Return the [X, Y] coordinate for the center point of the cell that contains the specified text.  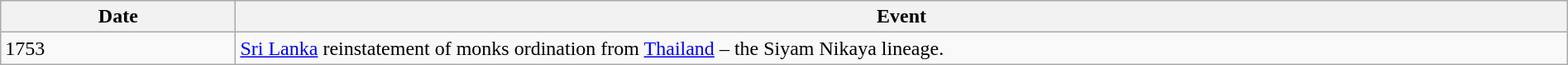
Date [118, 17]
Event [901, 17]
Sri Lanka reinstatement of monks ordination from Thailand – the Siyam Nikaya lineage. [901, 48]
1753 [118, 48]
